Return (x, y) of the center of cell containing provided text 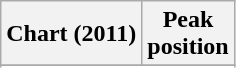
Chart (2011) (72, 34)
Peakposition (188, 34)
